Determine the (X, Y) coordinate at the center of the cell enclosing the given text.  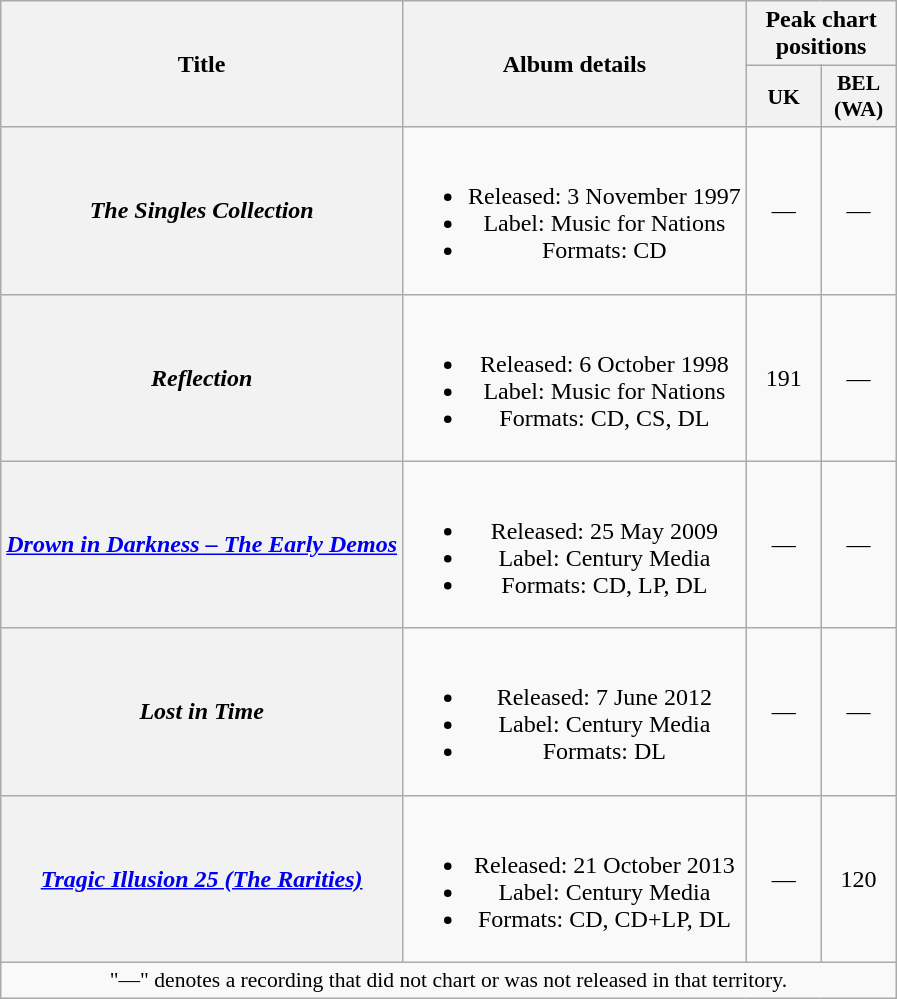
Drown in Darkness – The Early Demos (202, 544)
Peak chart positions (821, 34)
Released: 25 May 2009Label: Century MediaFormats: CD, LP, DL (575, 544)
Title (202, 64)
Lost in Time (202, 712)
Released: 21 October 2013Label: Century MediaFormats: CD, CD+LP, DL (575, 878)
Released: 7 June 2012Label: Century MediaFormats: DL (575, 712)
"—" denotes a recording that did not chart or was not released in that territory. (448, 980)
120 (858, 878)
UK (784, 96)
191 (784, 378)
The Singles Collection (202, 210)
BEL(WA) (858, 96)
Tragic Illusion 25 (The Rarities) (202, 878)
Album details (575, 64)
Reflection (202, 378)
Released: 6 October 1998Label: Music for NationsFormats: CD, CS, DL (575, 378)
Released: 3 November 1997Label: Music for NationsFormats: CD (575, 210)
